Output the [x, y] coordinate of the center of the cell containing the given text.  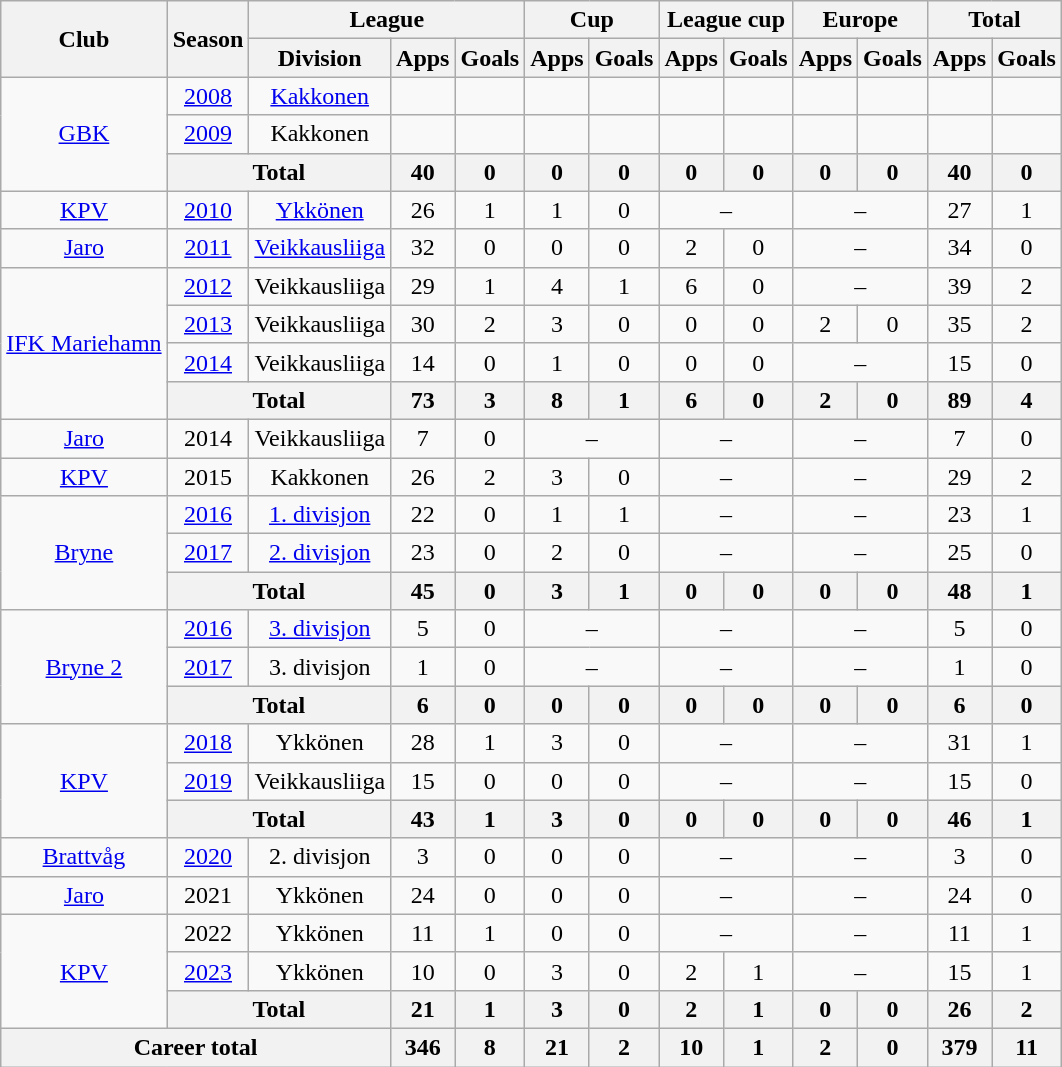
1. divisjon [320, 515]
28 [423, 743]
Europe [860, 20]
2023 [208, 971]
GBK [84, 134]
22 [423, 515]
2015 [208, 477]
IFK Mariehamn [84, 343]
14 [423, 362]
89 [959, 400]
Brattvåg [84, 857]
35 [959, 324]
League cup [726, 20]
2018 [208, 743]
League [387, 20]
46 [959, 819]
379 [959, 1047]
2012 [208, 286]
2020 [208, 857]
Club [84, 39]
Cup [592, 20]
346 [423, 1047]
25 [959, 553]
2013 [208, 324]
2019 [208, 781]
Division [320, 58]
34 [959, 248]
43 [423, 819]
Career total [196, 1047]
2009 [208, 134]
Bryne [84, 553]
39 [959, 286]
2011 [208, 248]
Bryne 2 [84, 667]
2010 [208, 210]
2008 [208, 96]
30 [423, 324]
2022 [208, 933]
48 [959, 591]
45 [423, 591]
73 [423, 400]
31 [959, 743]
Season [208, 39]
2021 [208, 895]
32 [423, 248]
27 [959, 210]
